Pinpoint the cell where the given text exists, returning its (X, Y) midpoint coordinate. 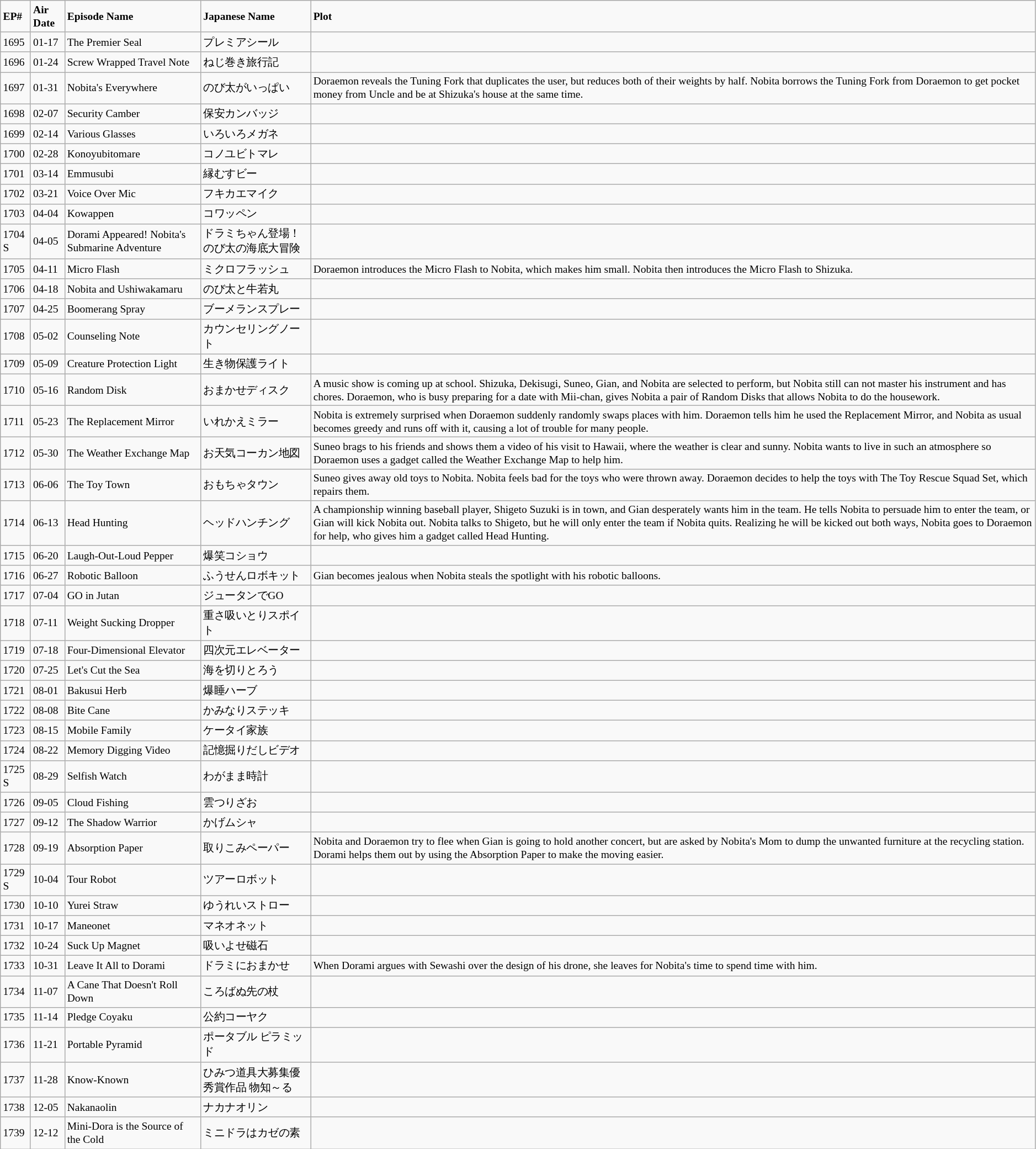
1721 (15, 690)
Absorption Paper (132, 848)
ナカナオリン (256, 1107)
1714 (15, 522)
Boomerang Spray (132, 309)
08-22 (47, 750)
02-07 (47, 114)
Cloud Fishing (132, 802)
Selfish Watch (132, 776)
01-17 (47, 42)
縁むすビー (256, 174)
Nobita's Everywhere (132, 88)
ドラミにおまかせ (256, 966)
1703 (15, 214)
04-04 (47, 214)
1732 (15, 945)
1739 (15, 1133)
Nakanaolin (132, 1107)
Japanese Name (256, 17)
ヘッドハンチング (256, 522)
01-24 (47, 62)
1706 (15, 289)
05-02 (47, 337)
コワッペン (256, 214)
かみなりステッキ (256, 711)
1720 (15, 670)
1712 (15, 453)
Maneonet (132, 925)
1699 (15, 134)
Nobita and Ushiwakamaru (132, 289)
Suck Up Magnet (132, 945)
Random Disk (132, 390)
1698 (15, 114)
1727 (15, 822)
1735 (15, 1017)
Various Glasses (132, 134)
ドラミちゃん登場！ のび太の海底大冒険 (256, 242)
Kowappen (132, 214)
1724 (15, 750)
Leave It All to Dorami (132, 966)
Doraemon introduces the Micro Flash to Nobita, which makes him small. Nobita then introduces the Micro Flash to Shizuka. (673, 269)
10-04 (47, 880)
Four-Dimensional Elevator (132, 650)
1738 (15, 1107)
02-28 (47, 153)
07-04 (47, 595)
Memory Digging Video (132, 750)
02-14 (47, 134)
マネオネット (256, 925)
Robotic Balloon (132, 575)
07-18 (47, 650)
Laugh-Out-Loud Pepper (132, 555)
09-19 (47, 848)
Voice Over Mic (132, 194)
The Weather Exchange Map (132, 453)
1695 (15, 42)
ふうせんロボキット (256, 575)
フキカエマイク (256, 194)
Know-Known (132, 1080)
Gian becomes jealous when Nobita steals the spotlight with his robotic balloons. (673, 575)
ジュータンでGO (256, 595)
ケータイ家族 (256, 730)
03-21 (47, 194)
08-15 (47, 730)
のび太がいっぱい (256, 88)
05-30 (47, 453)
04-25 (47, 309)
06-27 (47, 575)
1701 (15, 174)
12-12 (47, 1133)
1723 (15, 730)
爆笑コショウ (256, 555)
04-05 (47, 242)
Bite Cane (132, 711)
いろいろメガネ (256, 134)
1708 (15, 337)
重さ吸いとりスポイト (256, 623)
記憶掘りだしビデオ (256, 750)
03-14 (47, 174)
ひみつ道具大募集優秀賞作品 物知～る (256, 1080)
1711 (15, 422)
Let's Cut the Sea (132, 670)
Konoyubitomare (132, 153)
09-12 (47, 822)
07-25 (47, 670)
04-11 (47, 269)
ミニドラはカゼの素 (256, 1133)
When Dorami argues with Sewashi over the design of his drone, she leaves for Nobita's time to spend time with him. (673, 966)
A Cane That Doesn't Roll Down (132, 992)
Yurei Straw (132, 906)
1707 (15, 309)
コノユビトマレ (256, 153)
1734 (15, 992)
Creature Protection Light (132, 364)
The Shadow Warrior (132, 822)
1736 (15, 1045)
生き物保護ライト (256, 364)
The Replacement Mirror (132, 422)
1713 (15, 485)
Mobile Family (132, 730)
ミクロフラッシュ (256, 269)
1716 (15, 575)
11-28 (47, 1080)
06-13 (47, 522)
Episode Name (132, 17)
10-10 (47, 906)
Weight Sucking Dropper (132, 623)
ブーメランスプレー (256, 309)
1710 (15, 390)
1729 S (15, 880)
ツアーロボット (256, 880)
EP# (15, 17)
Portable Pyramid (132, 1045)
ゆうれいストロー (256, 906)
ポータブル ピラミッド (256, 1045)
1704 S (15, 242)
1697 (15, 88)
1733 (15, 966)
Air Date (47, 17)
Counseling Note (132, 337)
雲つりざお (256, 802)
Micro Flash (132, 269)
Tour Robot (132, 880)
おまかせディスク (256, 390)
1737 (15, 1080)
海を切りとろう (256, 670)
1705 (15, 269)
お天気コーカン地図 (256, 453)
1702 (15, 194)
11-14 (47, 1017)
1728 (15, 848)
1718 (15, 623)
1696 (15, 62)
Mini-Dora is the Source of the Cold (132, 1133)
1726 (15, 802)
01-31 (47, 88)
プレミアシール (256, 42)
わがまま時計 (256, 776)
10-24 (47, 945)
Dorami Appeared! Nobita's Submarine Adventure (132, 242)
08-08 (47, 711)
おもちゃタウン (256, 485)
1709 (15, 364)
1719 (15, 650)
GO in Jutan (132, 595)
06-06 (47, 485)
ころばぬ先の杖 (256, 992)
吸いよせ磁石 (256, 945)
06-20 (47, 555)
09-05 (47, 802)
10-17 (47, 925)
かげムシャ (256, 822)
公約コーヤク (256, 1017)
爆睡ハーブ (256, 690)
The Premier Seal (132, 42)
のび太と牛若丸 (256, 289)
05-16 (47, 390)
08-01 (47, 690)
05-23 (47, 422)
1717 (15, 595)
Emmusubi (132, 174)
いれかえミラー (256, 422)
Bakusui Herb (132, 690)
ねじ巻き旅行記 (256, 62)
12-05 (47, 1107)
取りこみペーパー (256, 848)
1722 (15, 711)
Head Hunting (132, 522)
1700 (15, 153)
カウンセリングノート (256, 337)
Pledge Coyaku (132, 1017)
11-07 (47, 992)
08-29 (47, 776)
11-21 (47, 1045)
The Toy Town (132, 485)
04-18 (47, 289)
Screw Wrapped Travel Note (132, 62)
1725 S (15, 776)
1730 (15, 906)
保安カンバッジ (256, 114)
Plot (673, 17)
1715 (15, 555)
05-09 (47, 364)
1731 (15, 925)
四次元エレベーター (256, 650)
10-31 (47, 966)
Security Camber (132, 114)
07-11 (47, 623)
